For the text-containing cell, return its midpoint in (x, y) coordinate format. 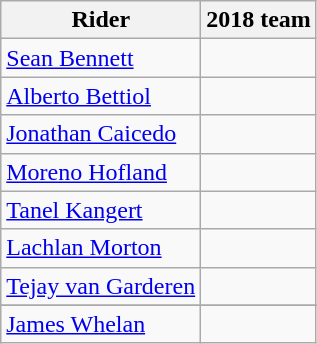
Lachlan Morton (101, 248)
Jonathan Caicedo (101, 134)
Moreno Hofland (101, 172)
Rider (101, 20)
James Whelan (101, 324)
Tanel Kangert (101, 210)
Sean Bennett (101, 58)
Alberto Bettiol (101, 96)
2018 team (259, 20)
Tejay van Garderen (101, 286)
